Output the (X, Y) coordinate of the center of the cell containing the given text.  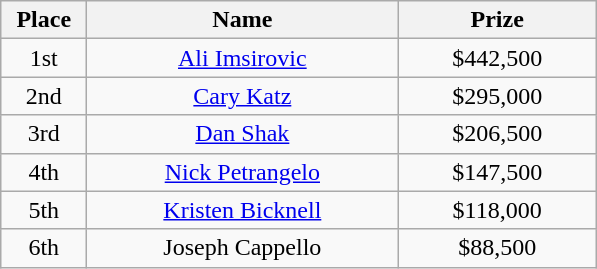
Joseph Cappello (242, 248)
$442,500 (498, 58)
Ali Imsirovic (242, 58)
$295,000 (498, 96)
2nd (44, 96)
Nick Petrangelo (242, 172)
Place (44, 20)
Kristen Bicknell (242, 210)
3rd (44, 134)
Name (242, 20)
5th (44, 210)
Dan Shak (242, 134)
$118,000 (498, 210)
$206,500 (498, 134)
6th (44, 248)
1st (44, 58)
Cary Katz (242, 96)
$147,500 (498, 172)
$88,500 (498, 248)
Prize (498, 20)
4th (44, 172)
